Return (x, y) of the center of cell containing provided text 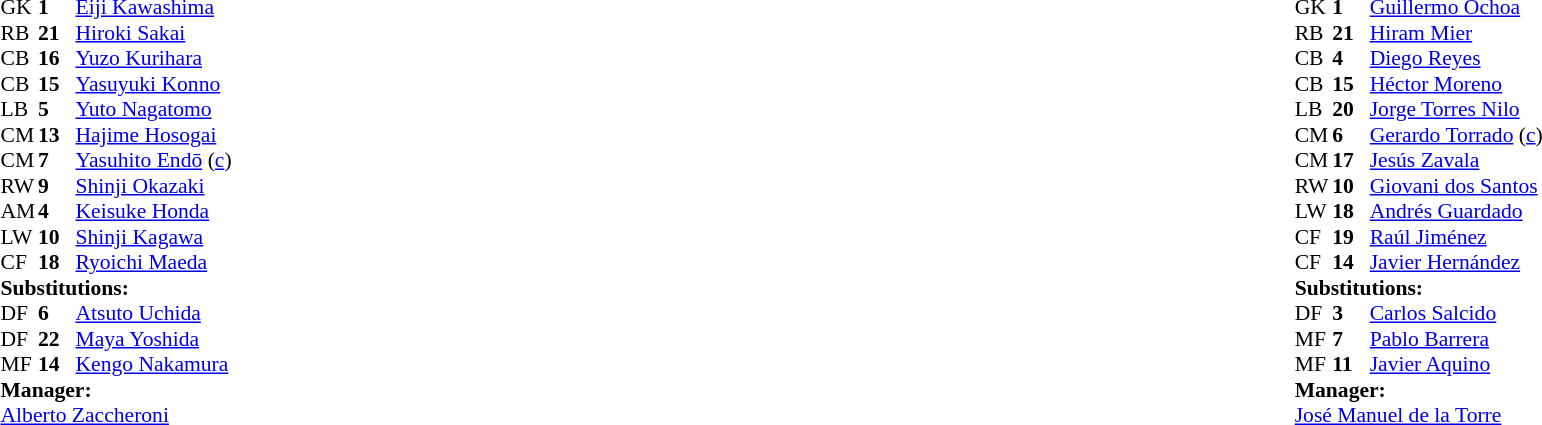
Hajime Hosogai (154, 135)
11 (1351, 365)
Maya Yoshida (154, 339)
Ryoichi Maeda (154, 263)
17 (1351, 161)
Shinji Okazaki (154, 186)
5 (57, 109)
Atsuto Uchida (154, 313)
16 (57, 59)
20 (1351, 109)
Yasuyuki Konno (154, 84)
Yuto Nagatomo (154, 109)
Yuzo Kurihara (154, 59)
Hiroki Sakai (154, 33)
22 (57, 339)
Keisuke Honda (154, 211)
Yasuhito Endō (c) (154, 161)
AM (19, 211)
13 (57, 135)
Shinji Kagawa (154, 237)
9 (57, 186)
19 (1351, 237)
Manager: (116, 390)
Substitutions: (116, 288)
Kengo Nakamura (154, 365)
3 (1351, 313)
